From the cell containing the given text, extract its center point as (x, y) coordinate. 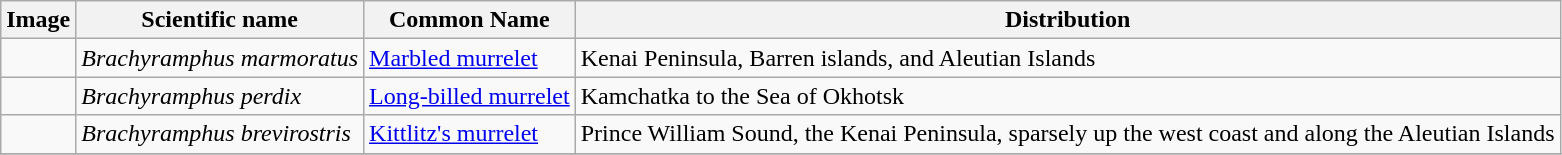
Brachyramphus perdix (220, 96)
Kittlitz's murrelet (470, 134)
Brachyramphus brevirostris (220, 134)
Common Name (470, 20)
Distribution (1068, 20)
Long-billed murrelet (470, 96)
Scientific name (220, 20)
Kamchatka to the Sea of Okhotsk (1068, 96)
Image (38, 20)
Prince William Sound, the Kenai Peninsula, sparsely up the west coast and along the Aleutian Islands (1068, 134)
Brachyramphus marmoratus (220, 58)
Kenai Peninsula, Barren islands, and Aleutian Islands (1068, 58)
Marbled murrelet (470, 58)
